Locate the cell with the specified text and output its [X, Y] center coordinate. 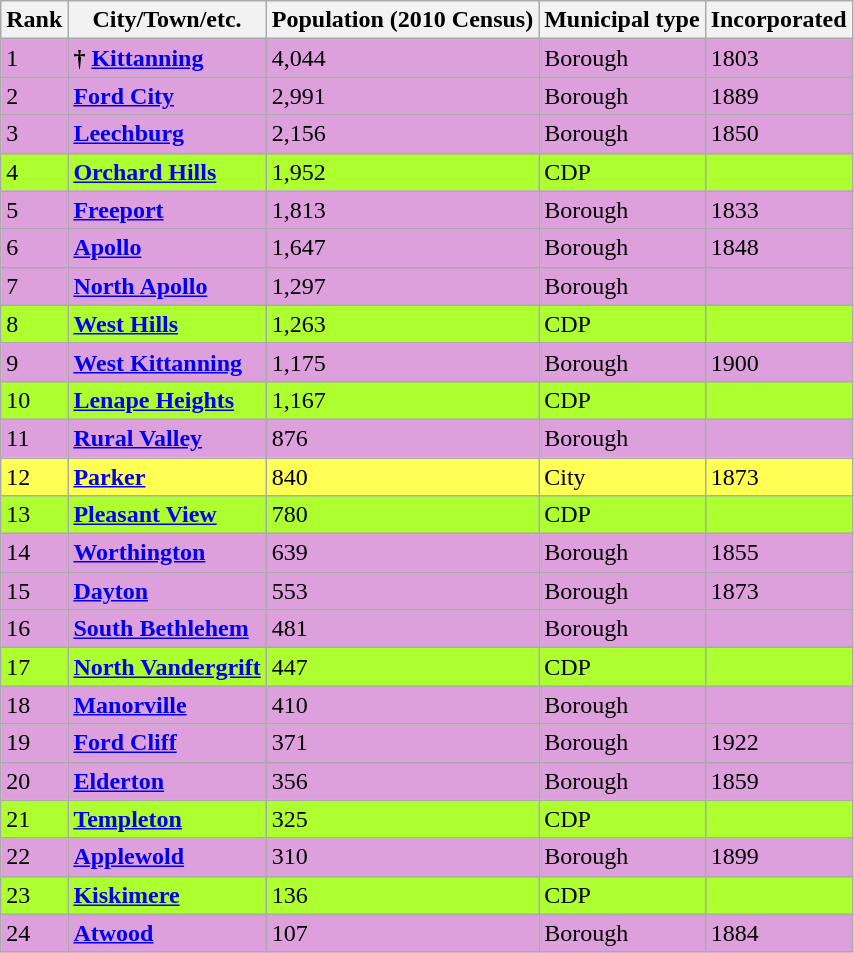
Lenape Heights [167, 400]
1,647 [402, 248]
2,991 [402, 96]
Population (2010 Census) [402, 20]
20 [34, 781]
18 [34, 705]
† Kittanning [167, 58]
15 [34, 591]
356 [402, 781]
1,263 [402, 324]
21 [34, 819]
10 [34, 400]
Parker [167, 477]
17 [34, 667]
14 [34, 553]
Leechburg [167, 134]
481 [402, 629]
840 [402, 477]
371 [402, 743]
Rank [34, 20]
3 [34, 134]
9 [34, 362]
12 [34, 477]
Elderton [167, 781]
410 [402, 705]
1,813 [402, 210]
780 [402, 515]
4 [34, 172]
Ford City [167, 96]
Pleasant View [167, 515]
1889 [778, 96]
Applewold [167, 857]
Incorporated [778, 20]
Ford Cliff [167, 743]
876 [402, 438]
1,952 [402, 172]
2 [34, 96]
South Bethlehem [167, 629]
North Vandergrift [167, 667]
1,297 [402, 286]
1922 [778, 743]
1,175 [402, 362]
19 [34, 743]
Apollo [167, 248]
553 [402, 591]
1884 [778, 933]
1,167 [402, 400]
22 [34, 857]
North Apollo [167, 286]
325 [402, 819]
West Kittanning [167, 362]
1848 [778, 248]
1833 [778, 210]
City [622, 477]
1900 [778, 362]
1803 [778, 58]
Freeport [167, 210]
11 [34, 438]
16 [34, 629]
24 [34, 933]
Atwood [167, 933]
Manorville [167, 705]
Templeton [167, 819]
City/Town/etc. [167, 20]
Orchard Hills [167, 172]
Rural Valley [167, 438]
107 [402, 933]
1 [34, 58]
1855 [778, 553]
West Hills [167, 324]
1859 [778, 781]
5 [34, 210]
Kiskimere [167, 895]
2,156 [402, 134]
13 [34, 515]
8 [34, 324]
1850 [778, 134]
639 [402, 553]
447 [402, 667]
6 [34, 248]
Municipal type [622, 20]
1899 [778, 857]
Worthington [167, 553]
Dayton [167, 591]
7 [34, 286]
136 [402, 895]
4,044 [402, 58]
23 [34, 895]
310 [402, 857]
